For the text-containing cell, return its midpoint in [x, y] coordinate format. 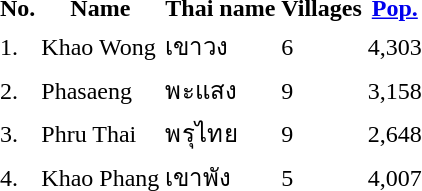
6 [322, 46]
พรุไทย [220, 134]
พะแสง [220, 90]
Phru Thai [100, 134]
เขาวง [220, 46]
Phasaeng [100, 90]
Khao Wong [100, 46]
